Detect which cell encompasses the target text, then output its [x, y] center coordinate. 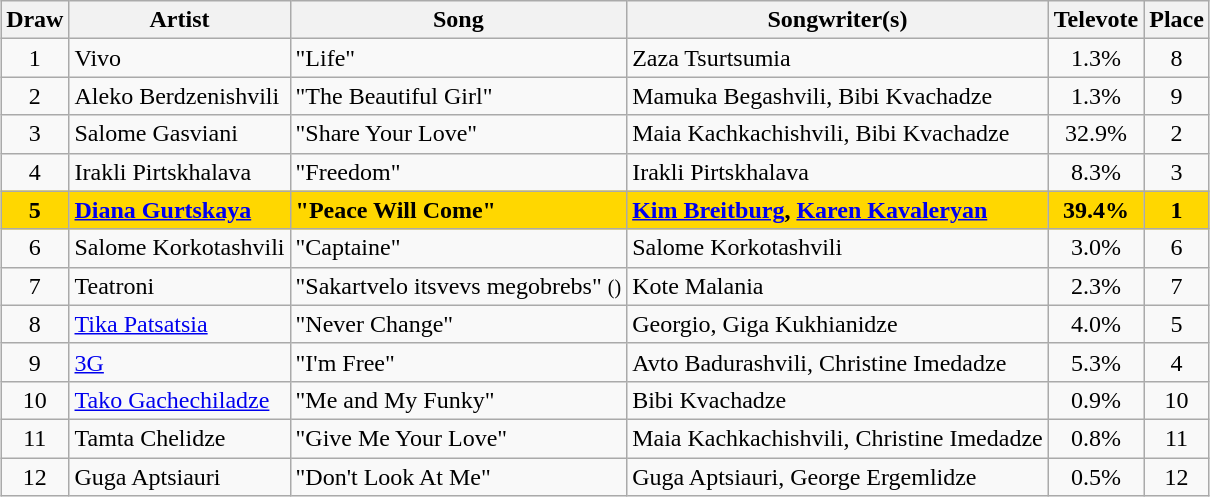
Aleko Berdzenishvili [180, 96]
8.3% [1096, 172]
"Never Change" [458, 324]
Bibi Kvachadze [838, 400]
Artist [180, 20]
Draw [35, 20]
"Don't Look At Me" [458, 477]
"Share Your Love" [458, 134]
Kim Breitburg, Karen Kavaleryan [838, 210]
Diana Gurtskaya [180, 210]
Songwriter(s) [838, 20]
3G [180, 362]
Kote Malania [838, 286]
"Life" [458, 58]
0.9% [1096, 400]
"Give Me Your Love" [458, 438]
"Me and My Funky" [458, 400]
Avto Badurashvili, Christine Imedadze [838, 362]
"Captaine" [458, 248]
Maia Kachkachishvili, Bibi Kvachadze [838, 134]
39.4% [1096, 210]
Televote [1096, 20]
32.9% [1096, 134]
0.8% [1096, 438]
Mamuka Begashvili, Bibi Kvachadze [838, 96]
0.5% [1096, 477]
2.3% [1096, 286]
"Freedom" [458, 172]
5.3% [1096, 362]
Song [458, 20]
Guga Aptsiauri [180, 477]
Tako Gachechiladze [180, 400]
3.0% [1096, 248]
Teatroni [180, 286]
Vivo [180, 58]
Georgio, Giga Kukhianidze [838, 324]
Tika Patsatsia [180, 324]
Place [1177, 20]
"The Beautiful Girl" [458, 96]
4.0% [1096, 324]
Guga Aptsiauri, George Ergemlidze [838, 477]
Salome Gasviani [180, 134]
Tamta Chelidze [180, 438]
"I'm Free" [458, 362]
Zaza Tsurtsumia [838, 58]
Maia Kachkachishvili, Christine Imedadze [838, 438]
"Sakartvelo itsvevs megobrebs" () [458, 286]
"Peace Will Come" [458, 210]
